Return the [X, Y] coordinate for the center point of the cell that contains the specified text.  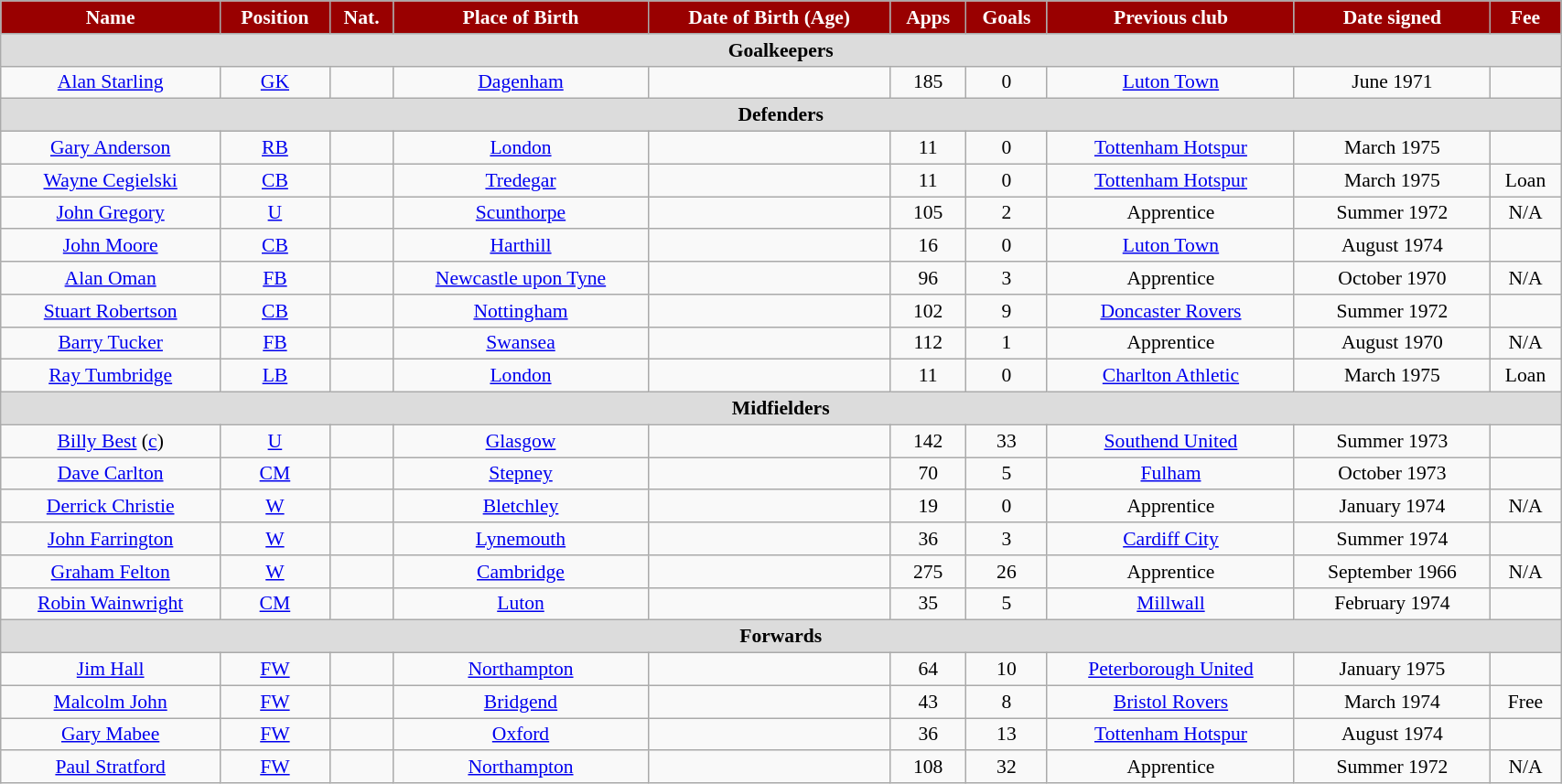
Luton [521, 604]
Derrick Christie [111, 507]
Previous club [1170, 17]
Oxford [521, 735]
Barry Tucker [111, 343]
Robin Wainwright [111, 604]
Tredegar [521, 180]
Apps [928, 17]
185 [928, 82]
Place of Birth [521, 17]
Gary Anderson [111, 148]
19 [928, 507]
10 [1007, 670]
108 [928, 768]
Paul Stratford [111, 768]
142 [928, 441]
96 [928, 278]
8 [1007, 702]
Peterborough United [1170, 670]
13 [1007, 735]
Position [275, 17]
35 [928, 604]
June 1971 [1392, 82]
Wayne Cegielski [111, 180]
43 [928, 702]
9 [1007, 311]
John Moore [111, 246]
Scunthorpe [521, 213]
33 [1007, 441]
Charlton Athletic [1170, 376]
Nottingham [521, 311]
Midfielders [781, 409]
64 [928, 670]
Harthill [521, 246]
Lynemouth [521, 539]
16 [928, 246]
February 1974 [1392, 604]
Ray Tumbridge [111, 376]
275 [928, 572]
Defenders [781, 115]
Millwall [1170, 604]
1 [1007, 343]
Fee [1524, 17]
102 [928, 311]
Goalkeepers [781, 50]
32 [1007, 768]
January 1974 [1392, 507]
Glasgow [521, 441]
January 1975 [1392, 670]
GK [275, 82]
Stuart Robertson [111, 311]
RB [275, 148]
Cardiff City [1170, 539]
Bristol Rovers [1170, 702]
Bridgend [521, 702]
Gary Mabee [111, 735]
Goals [1007, 17]
Dave Carlton [111, 474]
LB [275, 376]
October 1973 [1392, 474]
26 [1007, 572]
Date signed [1392, 17]
Doncaster Rovers [1170, 311]
Name [111, 17]
Alan Starling [111, 82]
August 1970 [1392, 343]
Fulham [1170, 474]
Cambridge [521, 572]
112 [928, 343]
Summer 1973 [1392, 441]
Malcolm John [111, 702]
Newcastle upon Tyne [521, 278]
John Farrington [111, 539]
October 1970 [1392, 278]
Bletchley [521, 507]
Free [1524, 702]
Summer 1974 [1392, 539]
Alan Oman [111, 278]
Forwards [781, 637]
Dagenham [521, 82]
Graham Felton [111, 572]
105 [928, 213]
Nat. [361, 17]
2 [1007, 213]
70 [928, 474]
September 1966 [1392, 572]
Southend United [1170, 441]
Billy Best (c) [111, 441]
March 1974 [1392, 702]
Swansea [521, 343]
Date of Birth (Age) [769, 17]
Jim Hall [111, 670]
Stepney [521, 474]
John Gregory [111, 213]
